Detect which cell encompasses the target text, then output its (X, Y) center coordinate. 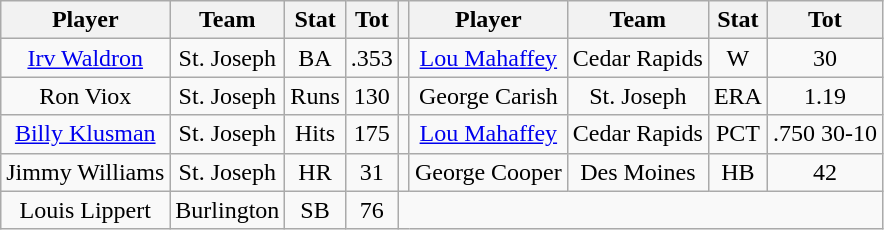
Burlington (228, 210)
George Cooper (488, 172)
HB (738, 172)
1.19 (824, 96)
Irv Waldron (86, 58)
.353 (372, 58)
PCT (738, 134)
Louis Lippert (86, 210)
Jimmy Williams (86, 172)
30 (824, 58)
W (738, 58)
BA (315, 58)
Hits (315, 134)
Des Moines (638, 172)
Runs (315, 96)
76 (372, 210)
SB (315, 210)
130 (372, 96)
Billy Klusman (86, 134)
HR (315, 172)
42 (824, 172)
31 (372, 172)
175 (372, 134)
George Carish (488, 96)
ERA (738, 96)
.750 30-10 (824, 134)
Ron Viox (86, 96)
